Provide the (X, Y) coordinate of the cell's center where the given text is located.  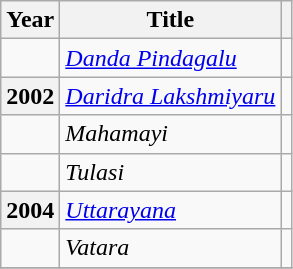
Mahamayi (170, 134)
Title (170, 20)
Vatara (170, 248)
Tulasi (170, 172)
Daridra Lakshmiyaru (170, 96)
Uttarayana (170, 210)
Danda Pindagalu (170, 58)
2002 (30, 96)
Year (30, 20)
2004 (30, 210)
